Detect which cell encompasses the target text, then output its (x, y) center coordinate. 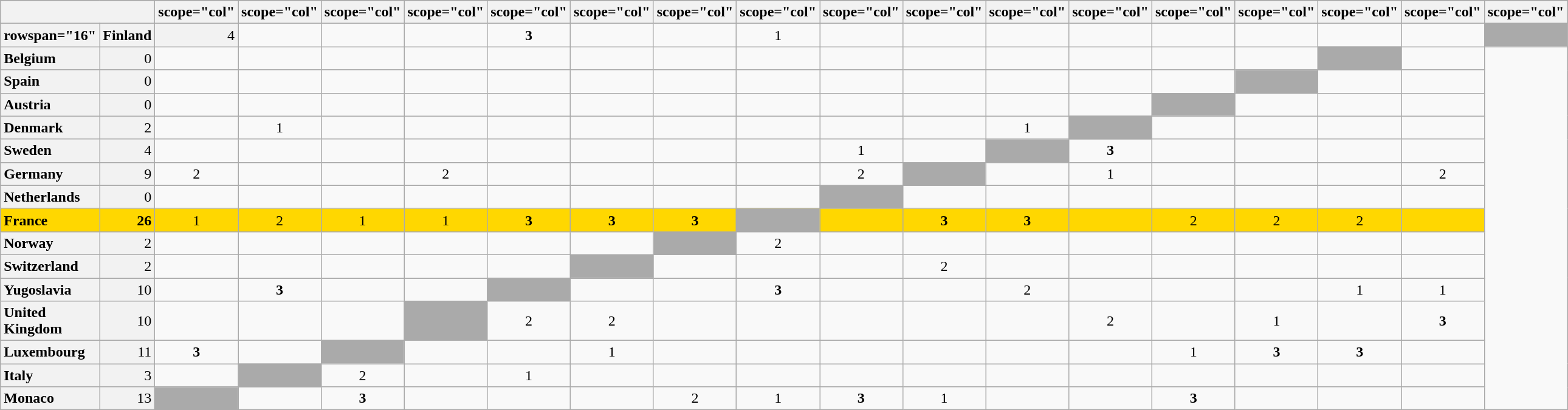
Norway (50, 243)
Luxembourg (50, 352)
Spain (50, 81)
France (50, 220)
Netherlands (50, 197)
rowspan="16" (50, 35)
26 (128, 220)
United Kingdom (50, 321)
Italy (50, 375)
Monaco (50, 398)
Yugoslavia (50, 290)
Belgium (50, 58)
Denmark (50, 128)
Switzerland (50, 266)
13 (128, 398)
9 (128, 174)
11 (128, 352)
Sweden (50, 151)
Finland (128, 35)
Germany (50, 174)
Austria (50, 104)
